Output the (X, Y) coordinate of the center of the cell containing the given text.  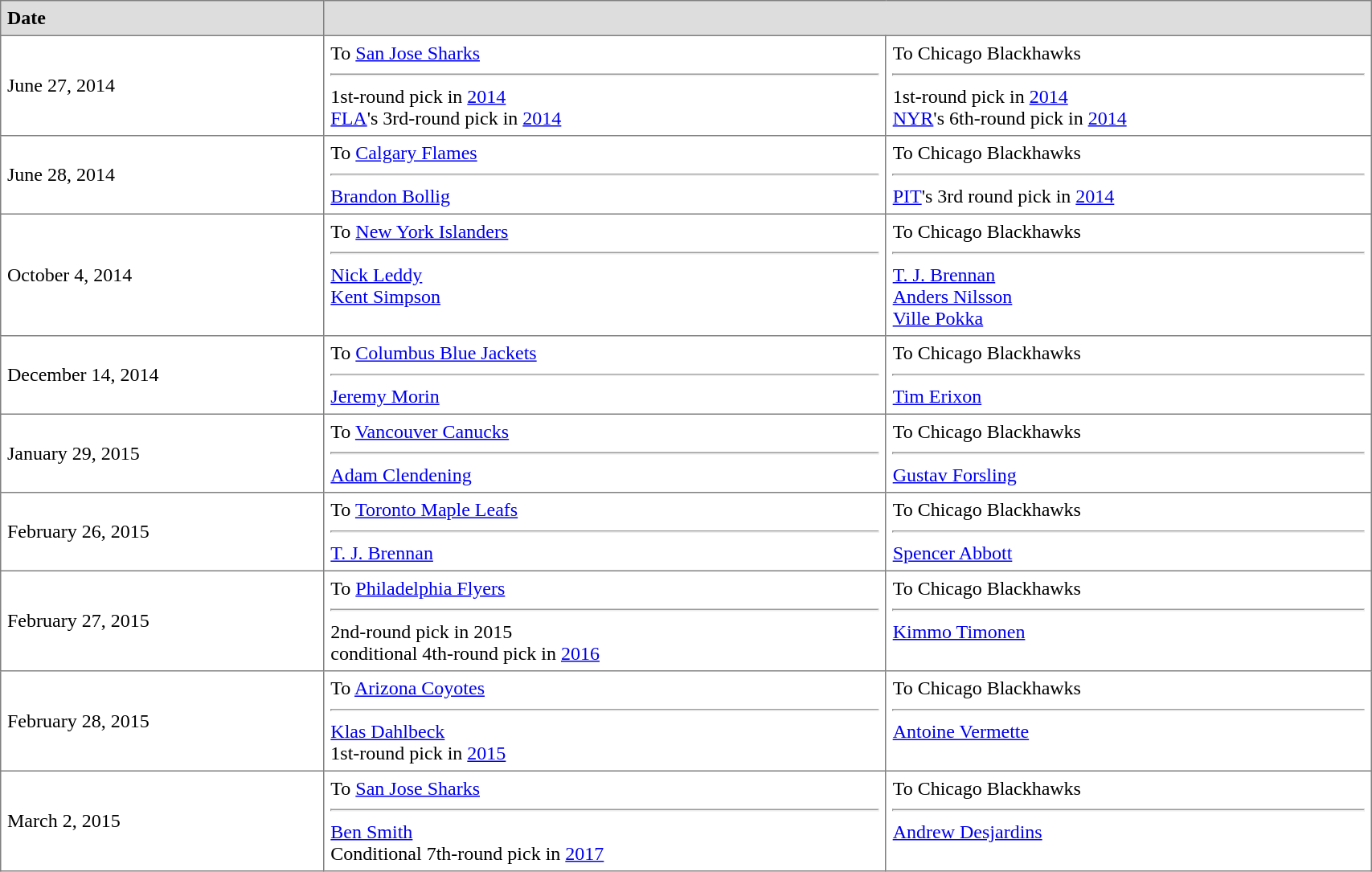
Date (162, 18)
To Arizona Coyotes Klas Dahlbeck1st-round pick in 2015 (604, 721)
To Chicago Blackhawks Antoine Vermette (1128, 721)
To New York Islanders Nick LeddyKent Simpson (604, 275)
To Chicago Blackhawks Gustav Forsling (1128, 453)
To Philadelphia Flyers 2nd-round pick in 2015conditional 4th-round pick in 2016 (604, 620)
To Chicago Blackhawks1st-round pick in 2014NYR's 6th-round pick in 2014 (1128, 85)
June 27, 2014 (162, 85)
December 14, 2014 (162, 375)
To Vancouver Canucks Adam Clendening (604, 453)
To Chicago Blackhawks Kimmo Timonen (1128, 620)
February 27, 2015 (162, 620)
January 29, 2015 (162, 453)
To Calgary FlamesBrandon Bollig (604, 175)
October 4, 2014 (162, 275)
To San Jose Sharks1st-round pick in 2014FLA's 3rd-round pick in 2014 (604, 85)
To Chicago Blackhawks T. J. BrennanAnders NilssonVille Pokka (1128, 275)
To Chicago Blackhawks Tim Erixon (1128, 375)
To San Jose Sharks Ben SmithConditional 7th-round pick in 2017 (604, 821)
June 28, 2014 (162, 175)
To Chicago Blackhawks Spencer Abbott (1128, 532)
To Toronto Maple Leafs T. J. Brennan (604, 532)
To Chicago Blackhawks Andrew Desjardins (1128, 821)
February 26, 2015 (162, 532)
To Chicago BlackhawksPIT's 3rd round pick in 2014 (1128, 175)
To Columbus Blue Jackets Jeremy Morin (604, 375)
February 28, 2015 (162, 721)
March 2, 2015 (162, 821)
